Pinpoint the cell where the given text exists, returning its (X, Y) midpoint coordinate. 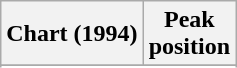
Peak position (189, 34)
Chart (1994) (72, 34)
